Locate the cell with the specified text and output its (x, y) center coordinate. 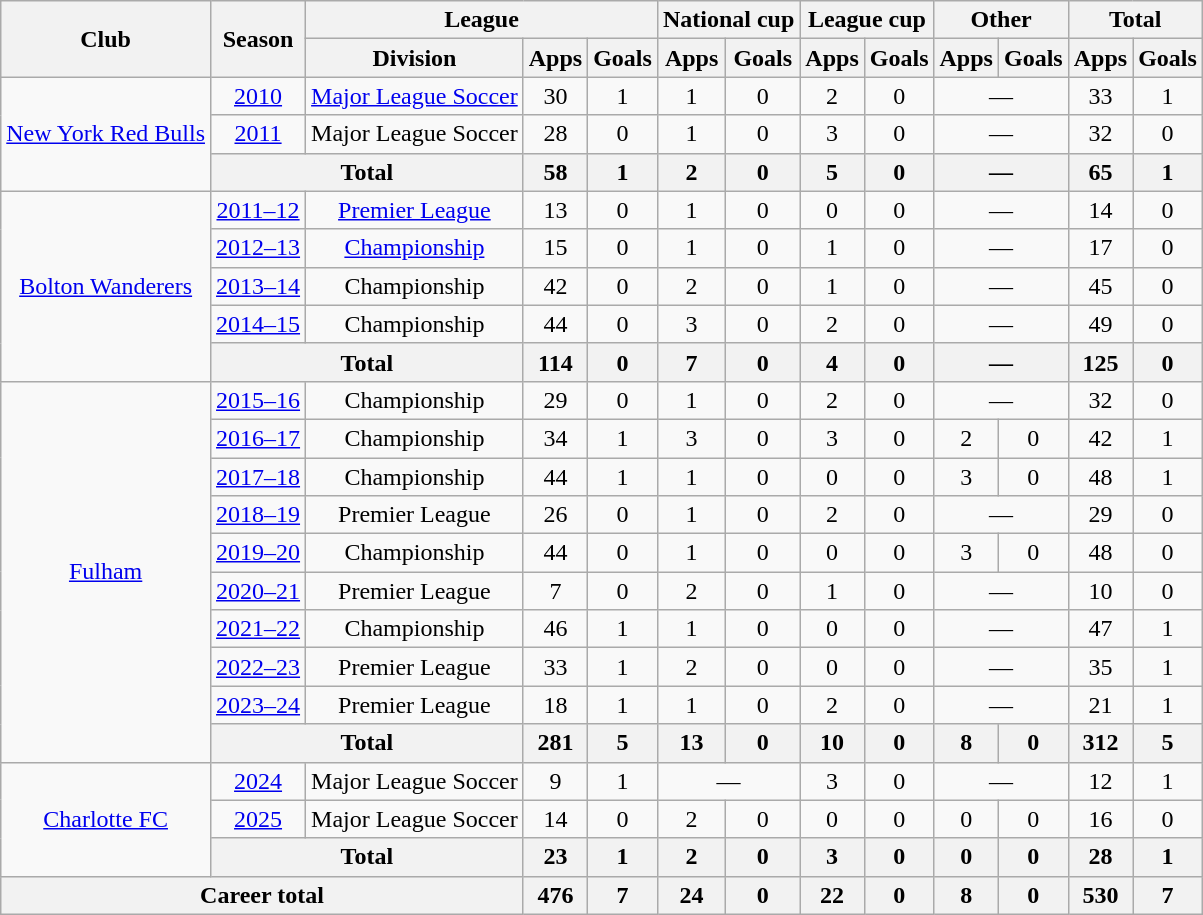
2020–21 (258, 591)
312 (1100, 743)
Season (258, 39)
21 (1100, 705)
35 (1100, 667)
22 (832, 895)
58 (555, 172)
18 (555, 705)
530 (1100, 895)
15 (555, 248)
476 (555, 895)
2017–18 (258, 477)
24 (691, 895)
34 (555, 438)
2025 (258, 819)
17 (1100, 248)
47 (1100, 629)
2018–19 (258, 515)
4 (832, 362)
Division (415, 58)
23 (555, 857)
2012–13 (258, 248)
Career total (262, 895)
Fulham (106, 572)
281 (555, 743)
2019–20 (258, 553)
League (482, 20)
2022–23 (258, 667)
2023–24 (258, 705)
12 (1100, 781)
2014–15 (258, 324)
2016–17 (258, 438)
2024 (258, 781)
Bolton Wanderers (106, 286)
Charlotte FC (106, 819)
26 (555, 515)
Other (1001, 20)
49 (1100, 324)
2013–14 (258, 286)
2010 (258, 96)
125 (1100, 362)
65 (1100, 172)
League cup (867, 20)
45 (1100, 286)
114 (555, 362)
2021–22 (258, 629)
New York Red Bulls (106, 134)
2011 (258, 134)
16 (1100, 819)
2011–12 (258, 210)
Club (106, 39)
2015–16 (258, 400)
46 (555, 629)
9 (555, 781)
National cup (728, 20)
30 (555, 96)
